Scan for the cell matching the given text and deliver its [x, y] coordinate at center. 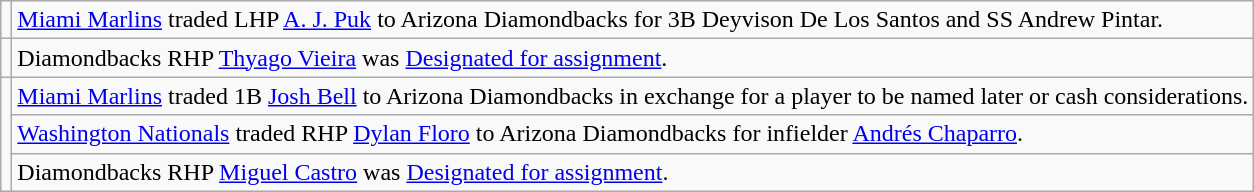
Miami Marlins traded 1B Josh Bell to Arizona Diamondbacks in exchange for a player to be named later or cash considerations. [633, 96]
Miami Marlins traded LHP A. J. Puk to Arizona Diamondbacks for 3B Deyvison De Los Santos and SS Andrew Pintar. [633, 20]
Diamondbacks RHP Thyago Vieira was Designated for assignment. [633, 58]
Diamondbacks RHP Miguel Castro was Designated for assignment. [633, 172]
Washington Nationals traded RHP Dylan Floro to Arizona Diamondbacks for infielder Andrés Chaparro. [633, 134]
